Pinpoint the cell where the given text exists, returning its [x, y] midpoint coordinate. 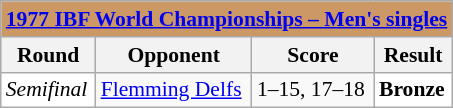
Bronze [413, 90]
Semifinal [48, 90]
Opponent [174, 55]
1–15, 17–18 [313, 90]
Result [413, 55]
Score [313, 55]
1977 IBF World Championships – Men's singles [227, 19]
Round [48, 55]
Flemming Delfs [174, 90]
